Capture the cell that displays the provided text and extract its (x, y) central coordinate. 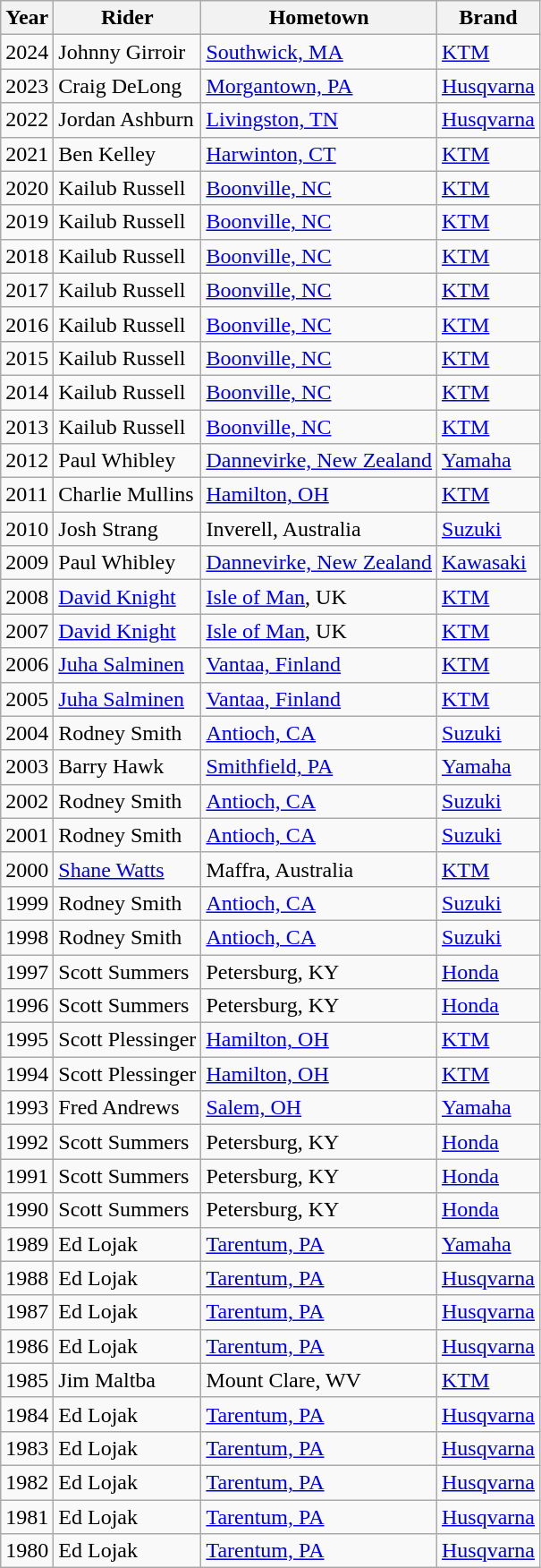
Morgantown, PA (319, 86)
Craig DeLong (127, 86)
1993 (27, 1108)
1997 (27, 971)
Jordan Ashburn (127, 120)
2001 (27, 835)
2002 (27, 801)
Jim Maltba (127, 1380)
1983 (27, 1448)
Harwinton, CT (319, 154)
1989 (27, 1244)
2003 (27, 767)
2009 (27, 563)
Mount Clare, WV (319, 1380)
Charlie Mullins (127, 495)
2023 (27, 86)
Maffra, Australia (319, 869)
2005 (27, 699)
Salem, OH (319, 1108)
Smithfield, PA (319, 767)
2017 (27, 290)
2016 (27, 324)
Josh Strang (127, 529)
Johnny Girroir (127, 52)
1998 (27, 937)
1984 (27, 1414)
Rider (127, 18)
1999 (27, 903)
2008 (27, 597)
2019 (27, 222)
2013 (27, 427)
2006 (27, 665)
2010 (27, 529)
2020 (27, 188)
Ben Kelley (127, 154)
Hometown (319, 18)
Year (27, 18)
2022 (27, 120)
Fred Andrews (127, 1108)
1985 (27, 1380)
1992 (27, 1142)
2011 (27, 495)
1987 (27, 1312)
1996 (27, 1006)
1991 (27, 1176)
1982 (27, 1482)
Barry Hawk (127, 767)
Shane Watts (127, 869)
2018 (27, 256)
Southwick, MA (319, 52)
1994 (27, 1074)
2021 (27, 154)
1980 (27, 1551)
1981 (27, 1517)
2024 (27, 52)
Livingston, TN (319, 120)
2014 (27, 392)
Brand (488, 18)
2004 (27, 733)
1990 (27, 1210)
2012 (27, 461)
2015 (27, 358)
1986 (27, 1346)
2007 (27, 631)
1995 (27, 1040)
2000 (27, 869)
1988 (27, 1278)
Kawasaki (488, 563)
Inverell, Australia (319, 529)
